Return [x, y] of the center of cell containing provided text 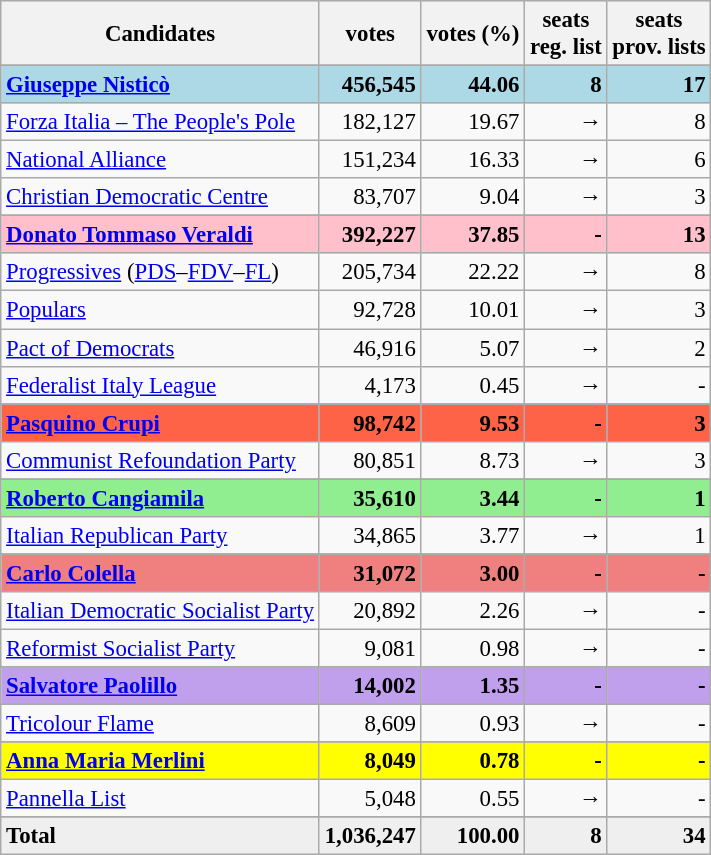
80,851 [370, 460]
2.26 [473, 611]
Progressives (PDS–FDV–FL) [160, 273]
205,734 [370, 273]
4,173 [370, 385]
0.78 [473, 761]
46,916 [370, 348]
3.44 [473, 498]
0.55 [473, 799]
37.85 [473, 235]
19.67 [473, 122]
34 [659, 836]
1.35 [473, 686]
Salvatore Paolillo [160, 686]
6 [659, 160]
16.33 [473, 160]
0.93 [473, 724]
votes [370, 34]
151,234 [370, 160]
2 [659, 348]
20,892 [370, 611]
0.45 [473, 385]
1,036,247 [370, 836]
seatsprov. lists [659, 34]
9,081 [370, 648]
Roberto Cangiamila [160, 498]
Total [160, 836]
Donato Tommaso Veraldi [160, 235]
Italian Republican Party [160, 536]
182,127 [370, 122]
5,048 [370, 799]
Giuseppe Nisticò [160, 85]
Christian Democratic Centre [160, 197]
3.00 [473, 573]
Tricolour Flame [160, 724]
17 [659, 85]
83,707 [370, 197]
10.01 [473, 310]
votes (%) [473, 34]
National Alliance [160, 160]
456,545 [370, 85]
0.98 [473, 648]
Federalist Italy League [160, 385]
44.06 [473, 85]
Carlo Colella [160, 573]
8,609 [370, 724]
Pact of Democrats [160, 348]
8,049 [370, 761]
Pasquino Crupi [160, 423]
98,742 [370, 423]
9.53 [473, 423]
392,227 [370, 235]
Reformist Socialist Party [160, 648]
seatsreg. list [566, 34]
92,728 [370, 310]
Communist Refoundation Party [160, 460]
14,002 [370, 686]
100.00 [473, 836]
Forza Italia – The People's Pole [160, 122]
3.77 [473, 536]
Populars [160, 310]
8.73 [473, 460]
9.04 [473, 197]
Pannella List [160, 799]
Italian Democratic Socialist Party [160, 611]
13 [659, 235]
5.07 [473, 348]
34,865 [370, 536]
35,610 [370, 498]
22.22 [473, 273]
31,072 [370, 573]
Anna Maria Merlini [160, 761]
Candidates [160, 34]
